Find where the given text appears and provide that cell's center as (X, Y) coordinate. 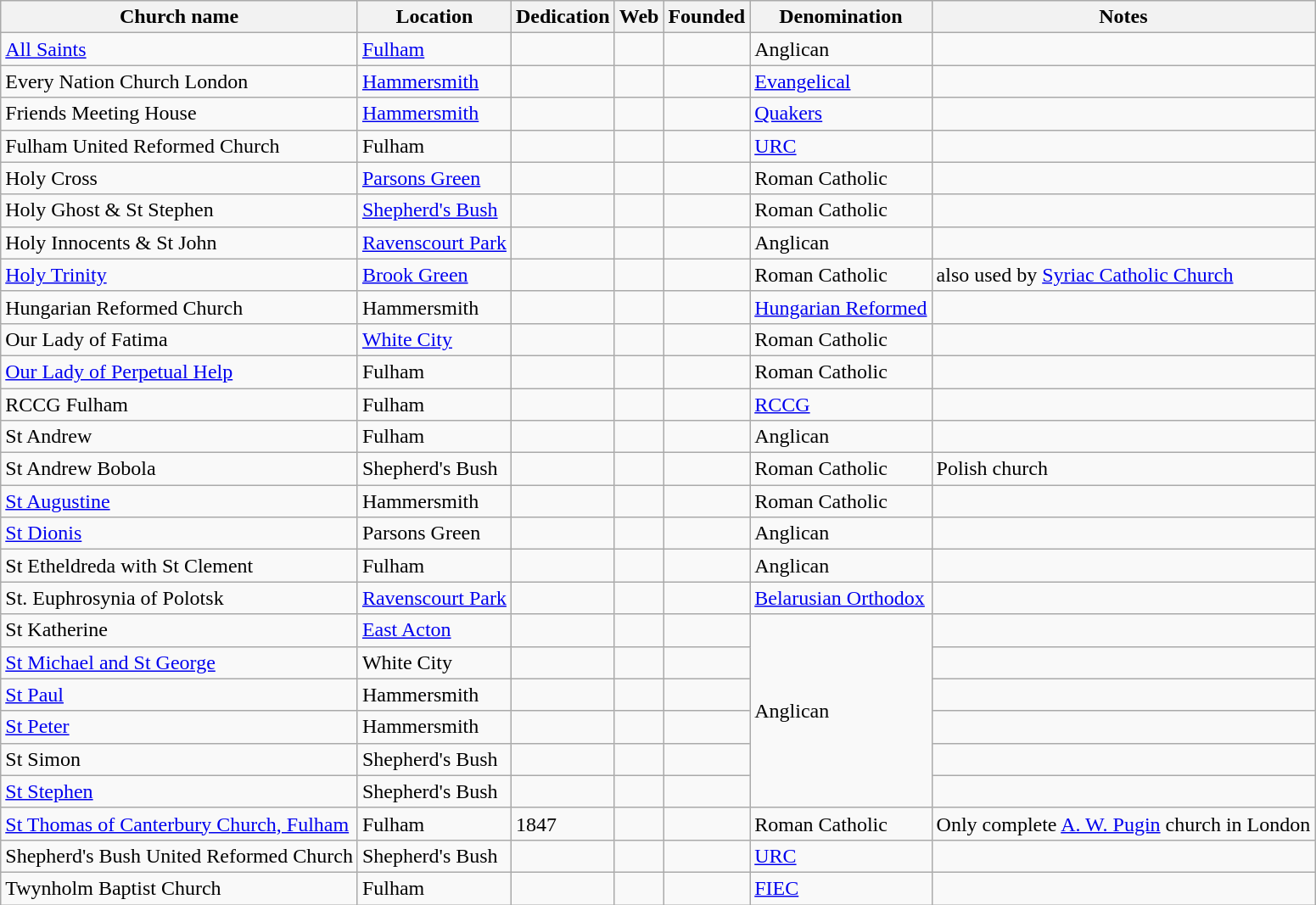
Holy Innocents & St John (180, 243)
St Etheldreda with St Clement (180, 566)
Hungarian Reformed Church (180, 307)
Every Nation Church London (180, 81)
St Paul (180, 695)
East Acton (434, 630)
Web (639, 17)
St Peter (180, 727)
Quakers (841, 114)
Only complete A. W. Pugin church in London (1123, 824)
Our Lady of Fatima (180, 339)
St Simon (180, 759)
Location (434, 17)
RCCG Fulham (180, 405)
1847 (563, 824)
Holy Cross (180, 178)
St Michael and St George (180, 662)
Belarusian Orthodox (841, 598)
St Stephen (180, 791)
Holy Ghost & St Stephen (180, 210)
Holy Trinity (180, 275)
Dedication (563, 17)
FIEC (841, 888)
also used by Syriac Catholic Church (1123, 275)
Evangelical (841, 81)
St Andrew Bobola (180, 469)
RCCG (841, 405)
St. Euphrosynia of Polotsk (180, 598)
Polish church (1123, 469)
St Augustine (180, 501)
Our Lady of Perpetual Help (180, 371)
Hungarian Reformed (841, 307)
Founded (707, 17)
All Saints (180, 49)
St Dionis (180, 534)
St Andrew (180, 437)
Twynholm Baptist Church (180, 888)
St Katherine (180, 630)
Church name (180, 17)
St Thomas of Canterbury Church, Fulham (180, 824)
Brook Green (434, 275)
Fulham United Reformed Church (180, 146)
Denomination (841, 17)
Shepherd's Bush United Reformed Church (180, 856)
Friends Meeting House (180, 114)
Notes (1123, 17)
